Locate the cell with the specified text and output its [X, Y] center coordinate. 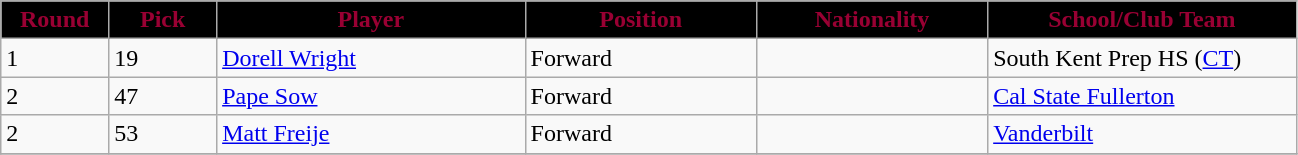
Pick [163, 20]
Round [55, 20]
South Kent Prep HS (CT) [1142, 58]
47 [163, 96]
Position [640, 20]
Matt Freije [371, 134]
Vanderbilt [1142, 134]
Player [371, 20]
Cal State Fullerton [1142, 96]
Nationality [872, 20]
School/Club Team [1142, 20]
Pape Sow [371, 96]
Dorell Wright [371, 58]
53 [163, 134]
19 [163, 58]
1 [55, 58]
